Output the [x, y] coordinate of the center of the cell containing the given text.  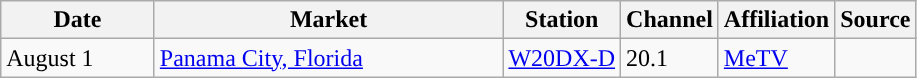
MeTV [776, 58]
August 1 [78, 58]
20.1 [670, 58]
Source [876, 20]
Affiliation [776, 20]
Market [328, 20]
Date [78, 20]
W20DX-D [562, 58]
Panama City, Florida [328, 58]
Channel [670, 20]
Station [562, 20]
